Return the [x, y] coordinate for the center point of the cell that contains the specified text.  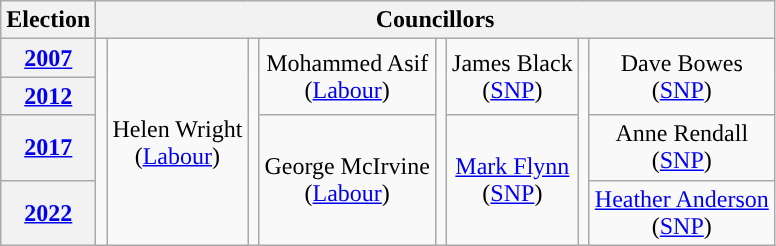
James Black(SNP) [513, 77]
2007 [48, 58]
2012 [48, 96]
Councillors [435, 20]
Mohammed Asif(Labour) [348, 77]
2022 [48, 212]
Helen Wright(Labour) [178, 142]
Anne Rendall(SNP) [682, 148]
Election [48, 20]
Heather Anderson(SNP) [682, 212]
2017 [48, 148]
George McIrvine(Labour) [348, 180]
Mark Flynn(SNP) [513, 180]
Dave Bowes(SNP) [682, 77]
